Output the (X, Y) coordinate of the center of the cell containing the given text.  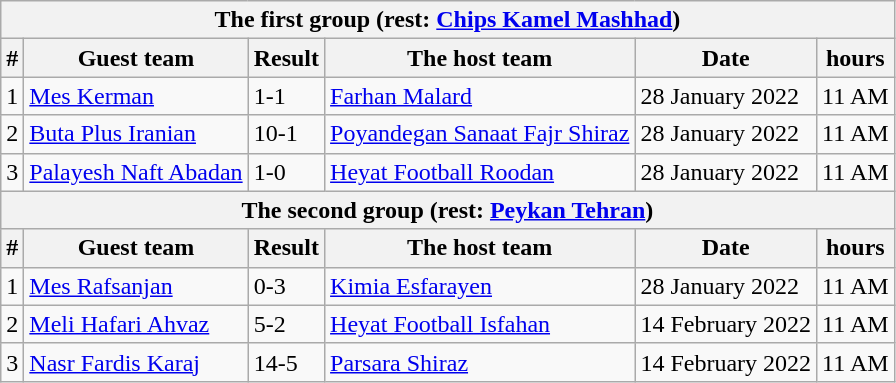
Nasr Fardis Karaj (136, 362)
The second group (rest: Peykan Tehran) (448, 210)
Kimia Esfarayen (480, 286)
14-5 (286, 362)
Mes Rafsanjan (136, 286)
Parsara Shiraz (480, 362)
0-3 (286, 286)
Heyat Football Isfahan (480, 324)
Meli Hafari Ahvaz (136, 324)
Buta Plus Iranian (136, 134)
The first group (rest: Chips Kamel Mashhad) (448, 20)
Poyandegan Sanaat Fajr Shiraz (480, 134)
1-0 (286, 172)
5-2 (286, 324)
10-1 (286, 134)
Heyat Football Roodan (480, 172)
Mes Kerman (136, 96)
1-1 (286, 96)
Palayesh Naft Abadan (136, 172)
Farhan Malard (480, 96)
